From the cell containing the given text, extract its center point as (X, Y) coordinate. 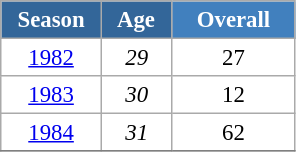
30 (136, 95)
12 (234, 95)
27 (234, 58)
Overall (234, 20)
29 (136, 58)
1983 (52, 95)
Season (52, 20)
Age (136, 20)
1984 (52, 133)
31 (136, 133)
62 (234, 133)
1982 (52, 58)
